Return (x, y) of the center of cell containing provided text 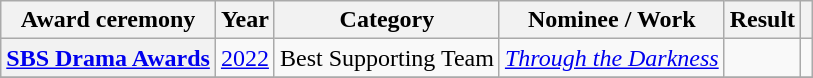
Nominee / Work (612, 20)
Result (762, 20)
Award ceremony (108, 20)
SBS Drama Awards (108, 58)
Best Supporting Team (386, 58)
Through the Darkness (612, 58)
Category (386, 20)
2022 (244, 58)
Year (244, 20)
